Detect which cell encompasses the target text, then output its [X, Y] center coordinate. 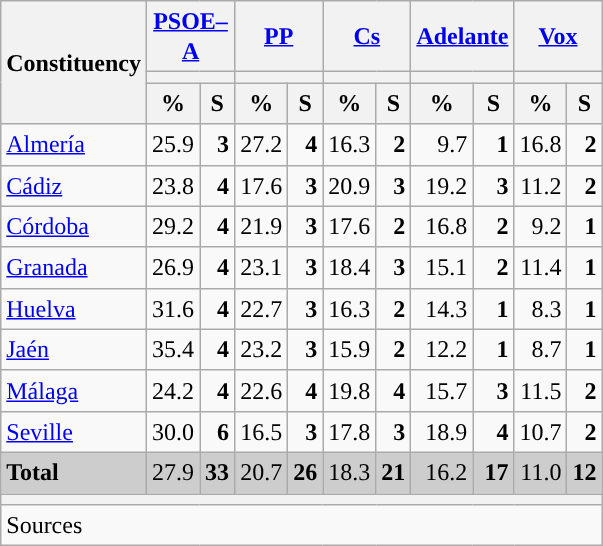
30.0 [172, 432]
29.2 [172, 226]
23.2 [262, 350]
26.9 [172, 268]
19.2 [442, 186]
Málaga [74, 390]
21.9 [262, 226]
Total [74, 472]
18.9 [442, 432]
18.3 [350, 472]
11.0 [540, 472]
25.9 [172, 144]
19.8 [350, 390]
24.2 [172, 390]
15.1 [442, 268]
22.6 [262, 390]
31.6 [172, 308]
Córdoba [74, 226]
17.8 [350, 432]
Sources [302, 526]
27.2 [262, 144]
22.7 [262, 308]
11.5 [540, 390]
9.2 [540, 226]
Seville [74, 432]
15.9 [350, 350]
11.2 [540, 186]
Constituency [74, 62]
10.7 [540, 432]
Huelva [74, 308]
PSOE–A [190, 36]
11.4 [540, 268]
20.9 [350, 186]
Jaén [74, 350]
12 [584, 472]
Cs [367, 36]
33 [218, 472]
8.3 [540, 308]
Vox [558, 36]
26 [306, 472]
35.4 [172, 350]
18.4 [350, 268]
16.5 [262, 432]
9.7 [442, 144]
16.2 [442, 472]
21 [394, 472]
17 [494, 472]
23.1 [262, 268]
Almería [74, 144]
20.7 [262, 472]
14.3 [442, 308]
12.2 [442, 350]
27.9 [172, 472]
PP [279, 36]
Adelante [462, 36]
6 [218, 432]
Granada [74, 268]
23.8 [172, 186]
15.7 [442, 390]
8.7 [540, 350]
Cádiz [74, 186]
